Scan for the cell matching the given text and deliver its [X, Y] coordinate at center. 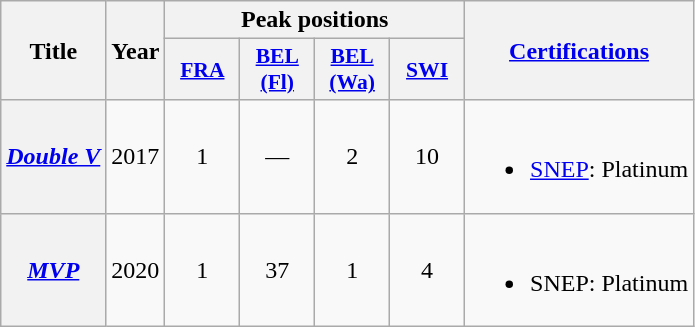
Certifications [580, 50]
37 [278, 270]
2 [352, 156]
Title [54, 50]
Double V [54, 156]
10 [428, 156]
BEL (Wa) [352, 70]
2020 [136, 270]
4 [428, 270]
SWI [428, 70]
Year [136, 50]
MVP [54, 270]
Peak positions [315, 20]
— [278, 156]
2017 [136, 156]
BEL (Fl) [278, 70]
FRA [202, 70]
